Determine the (x, y) coordinate at the center of the cell enclosing the given text.  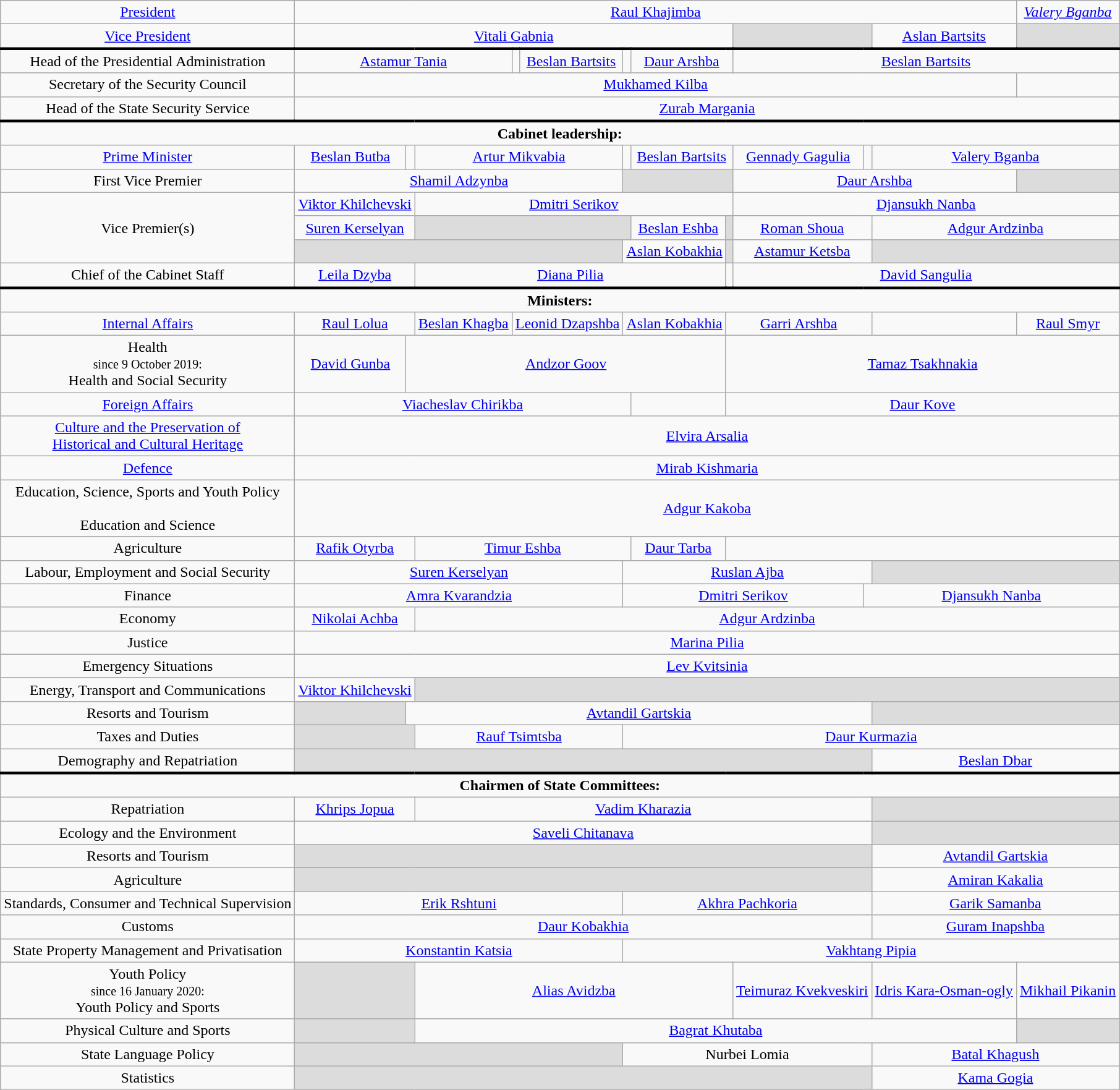
Youth Policysince 16 January 2020:Youth Policy and Sports (148, 990)
Ecology and the Environment (148, 833)
Head of the State Security Service (148, 109)
Konstantin Katsia (459, 950)
Marina Pilia (707, 642)
Leila Dzyba (355, 275)
Garri Arshba (799, 324)
Akhra Pachkoria (747, 903)
Mikhail Pikanin (1067, 990)
Vice Premier(s) (148, 228)
Lev Kvitsinia (707, 666)
Astamur Tania (403, 61)
Guram Inapshba (995, 927)
Aslan Bartsits (944, 36)
Mukhamed Kilba (655, 85)
Vadim Kharazia (643, 809)
Defence (148, 468)
Ruslan Ajba (747, 572)
Nikolai Achba (355, 619)
Timur Eshba (523, 548)
President (148, 12)
Zurab Margania (707, 109)
Kama Gogia (995, 1078)
Raul Lolua (355, 324)
Diana Pilia (570, 275)
Nurbei Lomia (747, 1054)
Bagrat Khutaba (716, 1031)
Secretary of the Security Council (148, 85)
Rafik Otyrba (355, 548)
Customs (148, 927)
Amiran Kakalia (995, 880)
Teimuraz Kvekveskiri (802, 990)
Labour, Employment and Social Security (148, 572)
Andzor Goov (566, 364)
First Vice Premier (148, 181)
Mirab Kishmaria (707, 468)
Demography and Repatriation (148, 760)
Physical Culture and Sports (148, 1031)
Statistics (148, 1078)
Taxes and Duties (148, 736)
Daur Kove (922, 404)
Vitali Gabnia (514, 36)
Justice (148, 642)
Tamaz Tsakhnakia (922, 364)
Finance (148, 595)
Cabinet leadership: (560, 134)
Khrips Jopua (355, 809)
Astamur Ketsba (802, 251)
Viacheslav Chirikba (462, 404)
State Property Management and Privatisation (148, 950)
Rauf Tsimtsba (519, 736)
Daur Tarba (678, 548)
Adgur Kakoba (707, 508)
Emergency Situations (148, 666)
Saveli Chitanava (583, 833)
David Sangulia (926, 275)
Ministers: (560, 300)
Culture and the Preservation of Historical and Cultural Heritage (148, 436)
Beslan Khagba (464, 324)
Roman Shoua (802, 228)
Vice President (148, 36)
Vakhtang Pipia (872, 950)
Chief of the Cabinet Staff (148, 275)
Alias Avidzba (574, 990)
Education, Science, Sports and Youth PolicyEducation and Science (148, 508)
Chairmen of State Committees: (560, 785)
Economy (148, 619)
Healthsince 9 October 2019:Health and Social Security (148, 364)
Daur Kurmazia (872, 736)
Standards, Consumer and Technical Supervision (148, 903)
Artur Mikvabia (519, 157)
Gennady Gagulia (798, 157)
Beslan Eshba (678, 228)
Prime Minister (148, 157)
Raul Khajimba (655, 12)
Daur Kobakhia (583, 927)
Raul Smyr (1067, 324)
Leonid Dzapshba (567, 324)
Amra Kvarandzia (459, 595)
Erik Rshtuni (459, 903)
Energy, Transport and Communications (148, 689)
Garik Samanba (995, 903)
Elvira Arsalia (707, 436)
Head of the Presidential Administration (148, 61)
Shamil Adzynba (459, 181)
David Gunba (350, 364)
Repatriation (148, 809)
Beslan Dbar (995, 760)
Batal Khagush (995, 1054)
Foreign Affairs (148, 404)
State Language Policy (148, 1054)
Beslan Butba (350, 157)
Internal Affairs (148, 324)
Idris Kara-Osman-ogly (944, 990)
